Search for the cell housing the specified text and yield its (x, y) center coordinate. 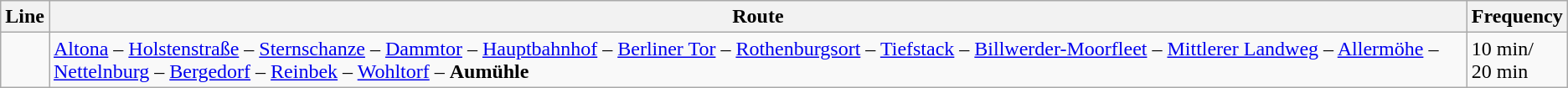
Frequency (1517, 17)
Line (25, 17)
10 min/20 min (1517, 60)
Route (757, 17)
